Provide the [x, y] coordinate of the cell's center where the given text is located.  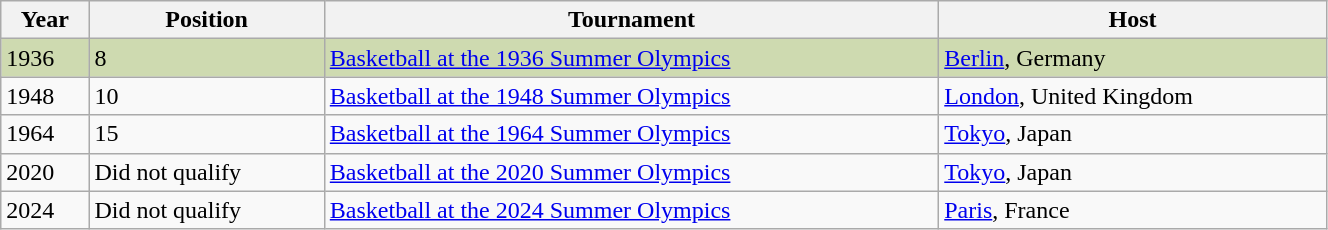
2024 [45, 210]
Position [206, 20]
Year [45, 20]
2020 [45, 172]
Basketball at the 1948 Summer Olympics [631, 96]
Host [1133, 20]
Basketball at the 1936 Summer Olympics [631, 58]
15 [206, 134]
Berlin, Germany [1133, 58]
London, United Kingdom [1133, 96]
1936 [45, 58]
Basketball at the 2024 Summer Olympics [631, 210]
Tournament [631, 20]
Paris, France [1133, 210]
1964 [45, 134]
10 [206, 96]
1948 [45, 96]
8 [206, 58]
Basketball at the 1964 Summer Olympics [631, 134]
Basketball at the 2020 Summer Olympics [631, 172]
